Detect which cell encompasses the target text, then output its [x, y] center coordinate. 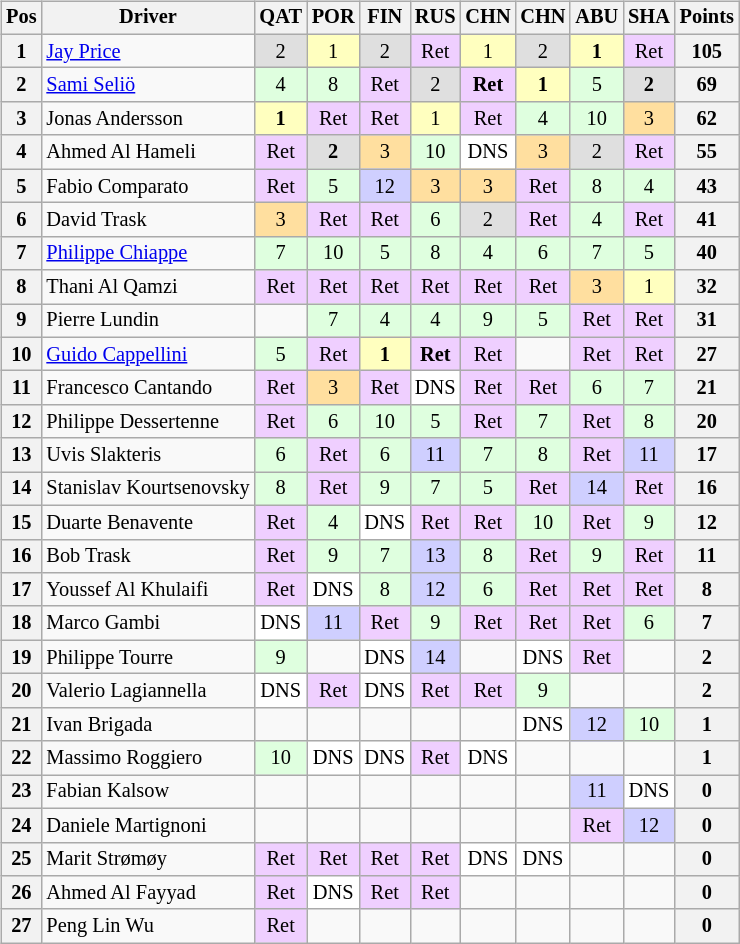
POR [334, 18]
26 [21, 893]
Pierre Lundin [148, 321]
55 [707, 152]
40 [707, 253]
Thani Al Qamzi [148, 287]
Duarte Benavente [148, 522]
24 [21, 825]
Marco Gambi [148, 623]
15 [21, 522]
SHA [649, 18]
Philippe Dessertenne [148, 422]
Jonas Andersson [148, 119]
41 [707, 220]
Massimo Roggiero [148, 758]
FIN [385, 18]
69 [707, 85]
Driver [148, 18]
David Trask [148, 220]
22 [21, 758]
Pos [21, 18]
Stanislav Kourtsenovsky [148, 489]
18 [21, 623]
Bob Trask [148, 556]
Ivan Brigada [148, 724]
Points [707, 18]
Fabio Comparato [148, 186]
31 [707, 321]
Youssef Al Khulaifi [148, 590]
62 [707, 119]
Daniele Martignoni [148, 825]
ABU [596, 18]
Marit Strømøy [148, 859]
Fabian Kalsow [148, 792]
Uvis Slakteris [148, 455]
23 [21, 792]
Francesco Cantando [148, 388]
Sami Seliö [148, 85]
Ahmed Al Fayyad [148, 893]
Guido Cappellini [148, 354]
19 [21, 657]
105 [707, 51]
32 [707, 287]
Jay Price [148, 51]
43 [707, 186]
Ahmed Al Hameli [148, 152]
25 [21, 859]
Peng Lin Wu [148, 926]
Philippe Tourre [148, 657]
Valerio Lagiannella [148, 691]
QAT [280, 18]
RUS [435, 18]
Philippe Chiappe [148, 253]
